Identify which cell holds the provided text, then report its (X, Y) central coordinate. 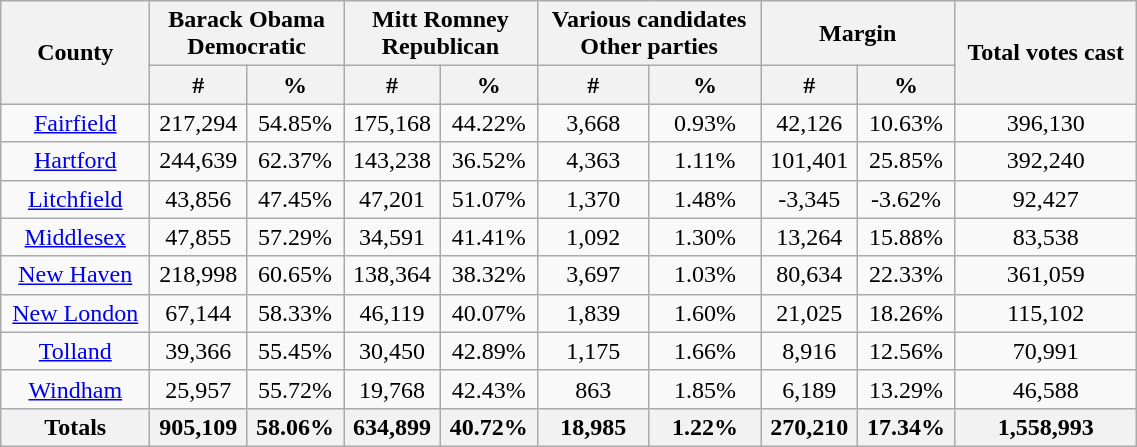
6,189 (810, 389)
44.22% (488, 123)
1,092 (593, 237)
1.66% (705, 351)
8,916 (810, 351)
217,294 (198, 123)
70,991 (1046, 351)
270,210 (810, 427)
47.45% (296, 199)
3,697 (593, 275)
Mitt RomneyRepublican (441, 34)
25.85% (906, 161)
10.63% (906, 123)
21,025 (810, 313)
1.48% (705, 199)
36.52% (488, 161)
55.72% (296, 389)
New Haven (76, 275)
244,639 (198, 161)
4,363 (593, 161)
1,175 (593, 351)
92,427 (1046, 199)
38.32% (488, 275)
41.41% (488, 237)
396,130 (1046, 123)
83,538 (1046, 237)
18.26% (906, 313)
42,126 (810, 123)
1.30% (705, 237)
115,102 (1046, 313)
863 (593, 389)
47,855 (198, 237)
Margin (858, 34)
1.03% (705, 275)
62.37% (296, 161)
46,588 (1046, 389)
1.22% (705, 427)
Tolland (76, 351)
58.33% (296, 313)
42.89% (488, 351)
Totals (76, 427)
57.29% (296, 237)
1,558,993 (1046, 427)
42.43% (488, 389)
361,059 (1046, 275)
218,998 (198, 275)
1.85% (705, 389)
12.56% (906, 351)
Barack ObamaDemocratic (247, 34)
-3.62% (906, 199)
1,839 (593, 313)
13,264 (810, 237)
3,668 (593, 123)
905,109 (198, 427)
19,768 (392, 389)
58.06% (296, 427)
55.45% (296, 351)
Various candidatesOther parties (649, 34)
New London (76, 313)
60.65% (296, 275)
40.07% (488, 313)
47,201 (392, 199)
143,238 (392, 161)
392,240 (1046, 161)
Windham (76, 389)
1.60% (705, 313)
39,366 (198, 351)
67,144 (198, 313)
80,634 (810, 275)
1,370 (593, 199)
Total votes cast (1046, 52)
1.11% (705, 161)
County (76, 52)
30,450 (392, 351)
Fairfield (76, 123)
175,168 (392, 123)
Litchfield (76, 199)
138,364 (392, 275)
15.88% (906, 237)
Hartford (76, 161)
Middlesex (76, 237)
634,899 (392, 427)
43,856 (198, 199)
17.34% (906, 427)
13.29% (906, 389)
40.72% (488, 427)
51.07% (488, 199)
54.85% (296, 123)
101,401 (810, 161)
46,119 (392, 313)
25,957 (198, 389)
18,985 (593, 427)
34,591 (392, 237)
22.33% (906, 275)
-3,345 (810, 199)
0.93% (705, 123)
